Determine the (X, Y) coordinate at the center of the cell enclosing the given text.  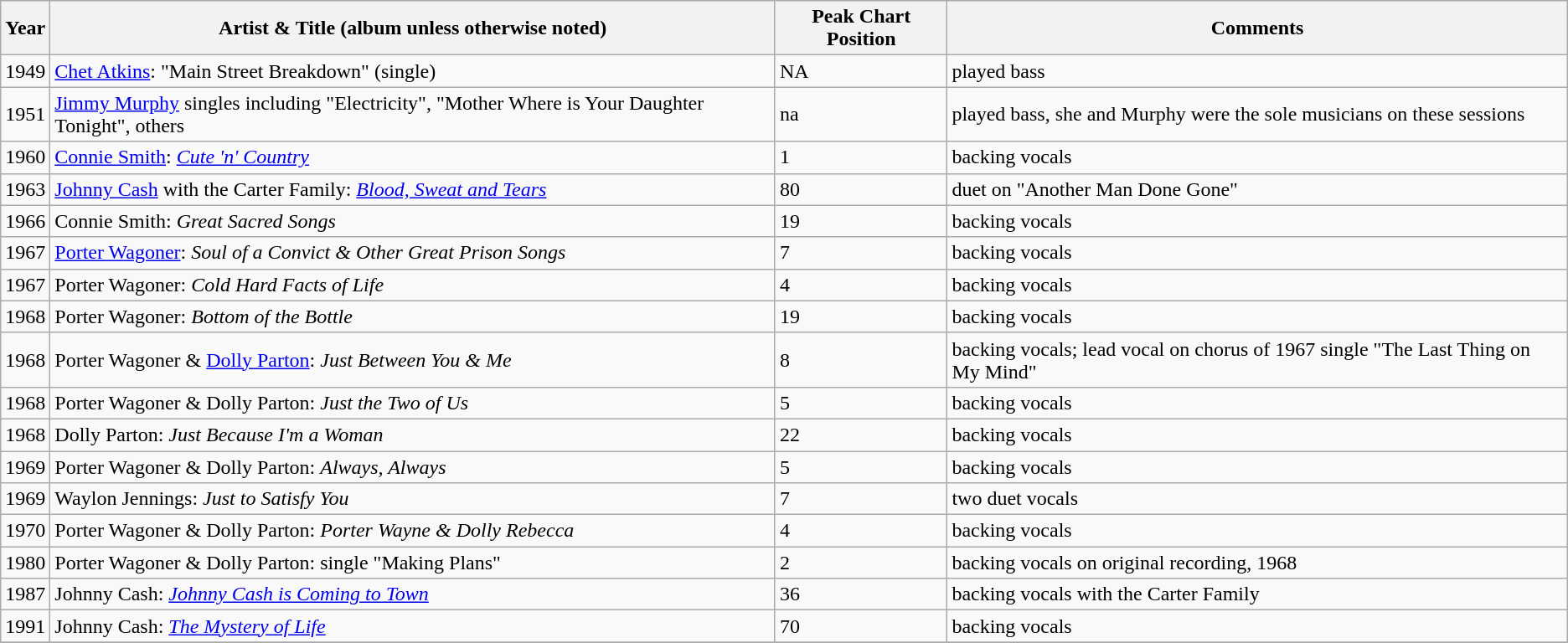
Connie Smith: Cute 'n' Country (413, 157)
Waylon Jennings: Just to Satisfy You (413, 499)
na (861, 114)
1991 (25, 626)
1966 (25, 221)
70 (861, 626)
Peak Chart Position (861, 28)
36 (861, 594)
Porter Wagoner & Dolly Parton: single "Making Plans" (413, 563)
Porter Wagoner & Dolly Parton: Just the Two of Us (413, 403)
1951 (25, 114)
Jimmy Murphy singles including "Electricity", "Mother Where is Your Daughter Tonight", others (413, 114)
Comments (1257, 28)
played bass, she and Murphy were the sole musicians on these sessions (1257, 114)
two duet vocals (1257, 499)
NA (861, 71)
Johnny Cash: Johnny Cash is Coming to Town (413, 594)
Dolly Parton: Just Because I'm a Woman (413, 435)
played bass (1257, 71)
Artist & Title (album unless otherwise noted) (413, 28)
Johnny Cash: The Mystery of Life (413, 626)
Porter Wagoner: Cold Hard Facts of Life (413, 285)
duet on "Another Man Done Gone" (1257, 189)
Porter Wagoner & Dolly Parton: Porter Wayne & Dolly Rebecca (413, 531)
Connie Smith: Great Sacred Songs (413, 221)
Porter Wagoner: Bottom of the Bottle (413, 316)
Year (25, 28)
backing vocals on original recording, 1968 (1257, 563)
80 (861, 189)
1970 (25, 531)
backing vocals with the Carter Family (1257, 594)
Porter Wagoner & Dolly Parton: Always, Always (413, 466)
1963 (25, 189)
Johnny Cash with the Carter Family: Blood, Sweat and Tears (413, 189)
22 (861, 435)
1 (861, 157)
Porter Wagoner: Soul of a Convict & Other Great Prison Songs (413, 253)
Porter Wagoner & Dolly Parton: Just Between You & Me (413, 360)
2 (861, 563)
1987 (25, 594)
backing vocals; lead vocal on chorus of 1967 single "The Last Thing on My Mind" (1257, 360)
1960 (25, 157)
8 (861, 360)
1949 (25, 71)
1980 (25, 563)
Chet Atkins: "Main Street Breakdown" (single) (413, 71)
